Locate the cell with the specified text and output its [x, y] center coordinate. 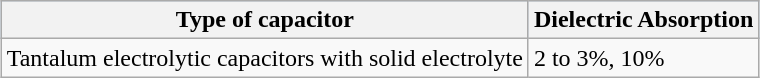
2 to 3%, 10% [643, 58]
Type of capacitor [264, 20]
Dielectric Absorption [643, 20]
Tantalum electrolytic capacitors with solid electrolyte [264, 58]
